Scan for the cell matching the given text and deliver its [X, Y] coordinate at center. 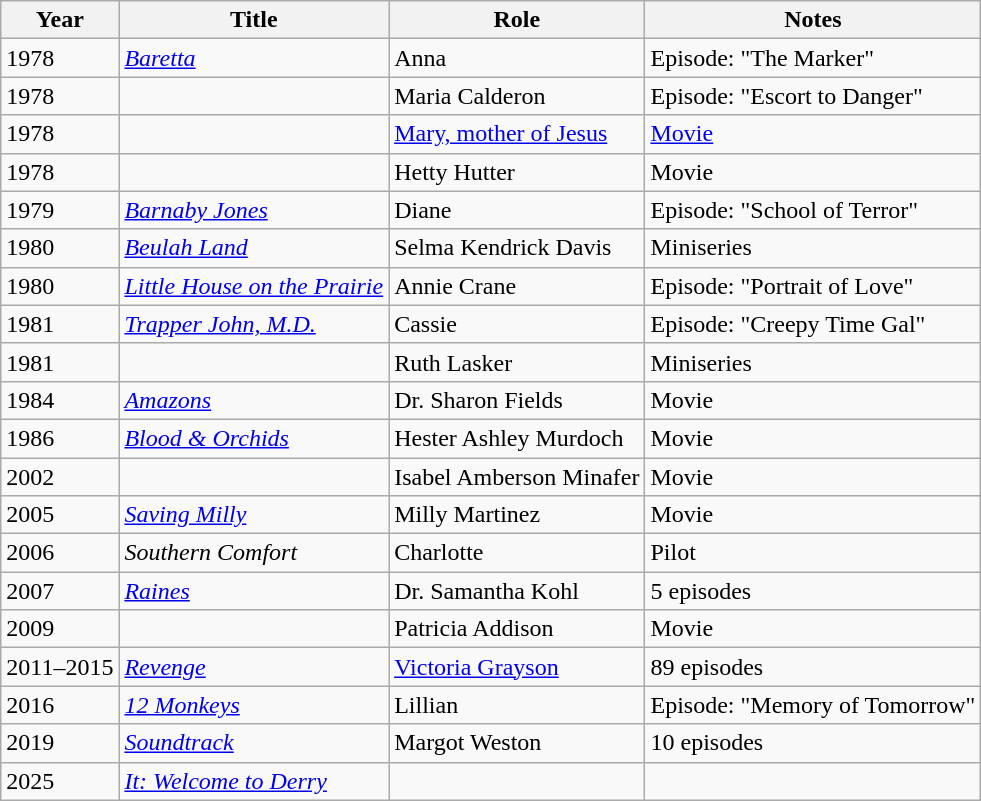
Ruth Lasker [517, 362]
Diane [517, 210]
Episode: "School of Terror" [813, 210]
Role [517, 20]
12 Monkeys [254, 705]
It: Welcome to Derry [254, 781]
Episode: "Memory of Tomorrow" [813, 705]
89 episodes [813, 667]
Cassie [517, 324]
Blood & Orchids [254, 438]
Year [60, 20]
Maria Calderon [517, 96]
Raines [254, 591]
Annie Crane [517, 286]
Lillian [517, 705]
Selma Kendrick Davis [517, 248]
Trapper John, M.D. [254, 324]
10 episodes [813, 743]
Episode: "Escort to Danger" [813, 96]
Title [254, 20]
Barnaby Jones [254, 210]
2005 [60, 515]
2006 [60, 553]
Episode: "Creepy Time Gal" [813, 324]
Margot Weston [517, 743]
Hester Ashley Murdoch [517, 438]
Baretta [254, 58]
2011–2015 [60, 667]
Beulah Land [254, 248]
2016 [60, 705]
Amazons [254, 400]
Isabel Amberson Minafer [517, 477]
Dr. Samantha Kohl [517, 591]
Little House on the Prairie [254, 286]
Notes [813, 20]
Mary, mother of Jesus [517, 134]
Patricia Addison [517, 629]
Soundtrack [254, 743]
2002 [60, 477]
Saving Milly [254, 515]
Charlotte [517, 553]
Hetty Hutter [517, 172]
Episode: "The Marker" [813, 58]
Pilot [813, 553]
1984 [60, 400]
2009 [60, 629]
5 episodes [813, 591]
Southern Comfort [254, 553]
2019 [60, 743]
Victoria Grayson [517, 667]
Revenge [254, 667]
2007 [60, 591]
1986 [60, 438]
Dr. Sharon Fields [517, 400]
Milly Martinez [517, 515]
Episode: "Portrait of Love" [813, 286]
2025 [60, 781]
Anna [517, 58]
1979 [60, 210]
